Extract the [X, Y] coordinate from the center of the cell holding the provided text.  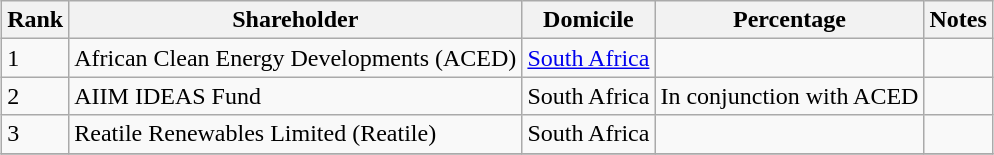
Rank [36, 20]
Reatile Renewables Limited (Reatile) [296, 134]
1 [36, 58]
Notes [958, 20]
3 [36, 134]
Shareholder [296, 20]
Percentage [790, 20]
In conjunction with ACED [790, 96]
2 [36, 96]
African Clean Energy Developments (ACED) [296, 58]
AIIM IDEAS Fund [296, 96]
Domicile [588, 20]
